Identify which cell holds the provided text, then report its (X, Y) central coordinate. 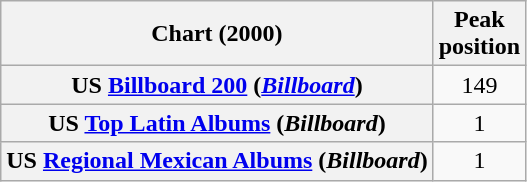
Peakposition (479, 34)
Chart (2000) (217, 34)
US Billboard 200 (Billboard) (217, 85)
US Top Latin Albums (Billboard) (217, 123)
US Regional Mexican Albums (Billboard) (217, 161)
149 (479, 85)
